From the cell containing the given text, extract its center point as (x, y) coordinate. 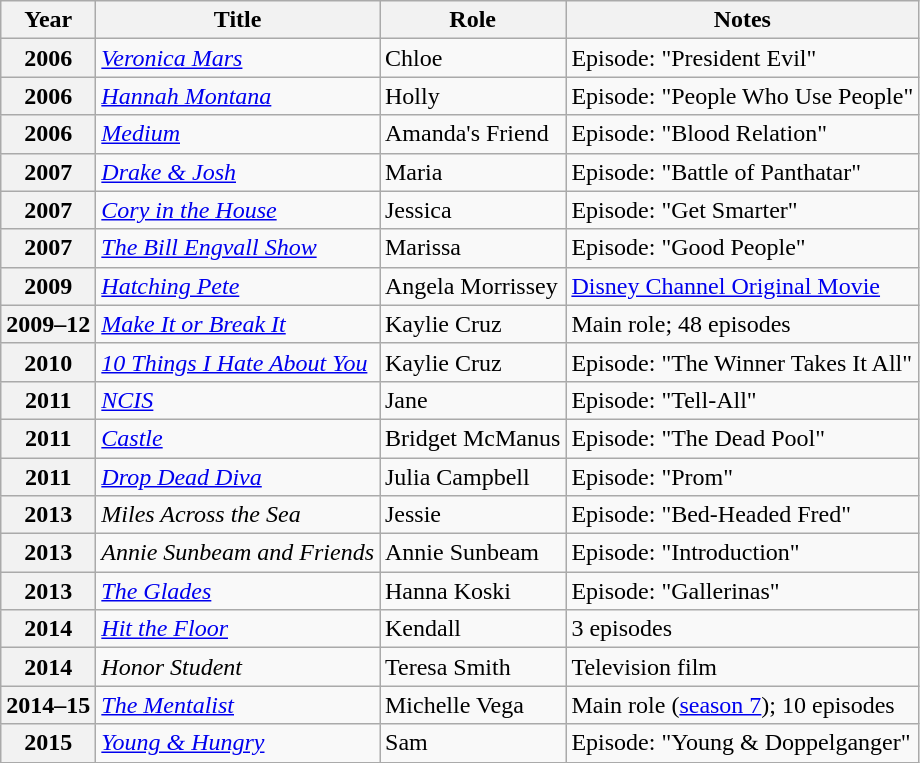
Medium (238, 134)
Role (473, 20)
Television film (742, 667)
Episode: "The Winner Takes It All" (742, 362)
Sam (473, 743)
Hatching Pete (238, 286)
Main role; 48 episodes (742, 324)
Jessie (473, 515)
2010 (48, 362)
Episode: "Introduction" (742, 553)
Young & Hungry (238, 743)
Annie Sunbeam and Friends (238, 553)
Episode: "Battle of Panthatar" (742, 172)
Maria (473, 172)
NCIS (238, 400)
Episode: "The Dead Pool" (742, 438)
Kendall (473, 629)
Drop Dead Diva (238, 477)
Notes (742, 20)
Episode: "Gallerinas" (742, 591)
Year (48, 20)
10 Things I Hate About You (238, 362)
Veronica Mars (238, 58)
Marissa (473, 248)
Episode: "People Who Use People" (742, 96)
Hit the Floor (238, 629)
2009–12 (48, 324)
2015 (48, 743)
2014–15 (48, 705)
The Bill Engvall Show (238, 248)
3 episodes (742, 629)
Jane (473, 400)
Episode: "Blood Relation" (742, 134)
Episode: "Tell-All" (742, 400)
Episode: "Bed-Headed Fred" (742, 515)
Episode: "Get Smarter" (742, 210)
Make It or Break It (238, 324)
Julia Campbell (473, 477)
Holly (473, 96)
Title (238, 20)
2009 (48, 286)
The Mentalist (238, 705)
Episode: "Young & Doppelganger" (742, 743)
Hannah Montana (238, 96)
Main role (season 7); 10 episodes (742, 705)
The Glades (238, 591)
Disney Channel Original Movie (742, 286)
Miles Across the Sea (238, 515)
Michelle Vega (473, 705)
Angela Morrissey (473, 286)
Episode: "Prom" (742, 477)
Bridget McManus (473, 438)
Honor Student (238, 667)
Teresa Smith (473, 667)
Chloe (473, 58)
Hanna Koski (473, 591)
Drake & Josh (238, 172)
Episode: "Good People" (742, 248)
Cory in the House (238, 210)
Amanda's Friend (473, 134)
Episode: "President Evil" (742, 58)
Castle (238, 438)
Annie Sunbeam (473, 553)
Jessica (473, 210)
